Determine the [x, y] coordinate at the center of the cell enclosing the given text.  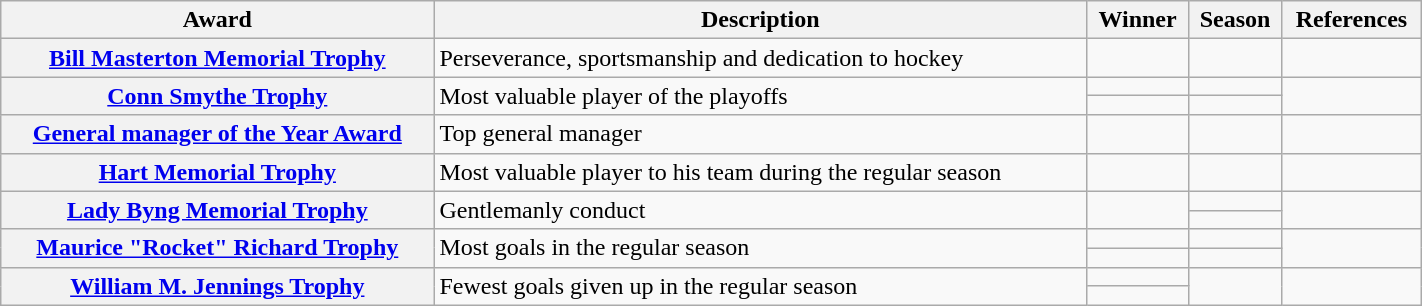
Description [760, 20]
General manager of the Year Award [218, 134]
Maurice "Rocket" Richard Trophy [218, 248]
Most valuable player of the playoffs [760, 96]
Top general manager [760, 134]
Award [218, 20]
Season [1234, 20]
Bill Masterton Memorial Trophy [218, 58]
Gentlemanly conduct [760, 210]
Perseverance, sportsmanship and dedication to hockey [760, 58]
Most goals in the regular season [760, 248]
Lady Byng Memorial Trophy [218, 210]
Conn Smythe Trophy [218, 96]
Winner [1138, 20]
William M. Jennings Trophy [218, 286]
Most valuable player to his team during the regular season [760, 172]
Fewest goals given up in the regular season [760, 286]
Hart Memorial Trophy [218, 172]
References [1352, 20]
